Determine the [x, y] coordinate at the center of the cell enclosing the given text.  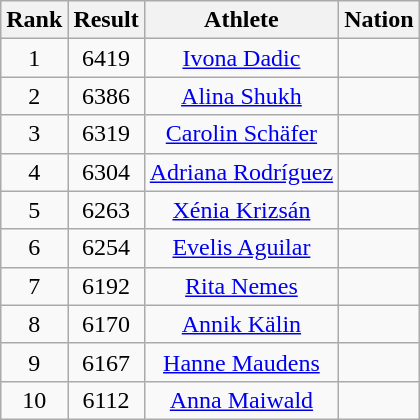
Xénia Krizsán [241, 210]
Rita Nemes [241, 286]
Athlete [241, 20]
6254 [106, 248]
6419 [106, 58]
Anna Maiwald [241, 400]
10 [34, 400]
1 [34, 58]
Nation [379, 20]
6170 [106, 324]
9 [34, 362]
6 [34, 248]
5 [34, 210]
7 [34, 286]
8 [34, 324]
3 [34, 134]
2 [34, 96]
Ivona Dadic [241, 58]
6386 [106, 96]
Carolin Schäfer [241, 134]
4 [34, 172]
6192 [106, 286]
6304 [106, 172]
Result [106, 20]
6263 [106, 210]
Alina Shukh [241, 96]
Evelis Aguilar [241, 248]
6319 [106, 134]
Hanne Maudens [241, 362]
Rank [34, 20]
Annik Kälin [241, 324]
Adriana Rodríguez [241, 172]
6167 [106, 362]
6112 [106, 400]
